Pinpoint the cell where the given text exists, returning its [X, Y] midpoint coordinate. 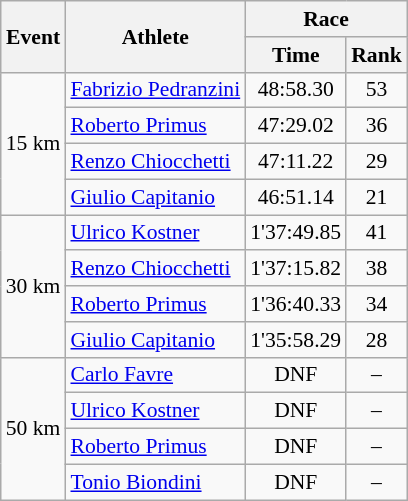
Event [34, 36]
28 [376, 340]
29 [376, 162]
1'36:40.33 [296, 304]
Race [326, 19]
34 [376, 304]
53 [376, 90]
Athlete [155, 36]
1'37:49.85 [296, 233]
36 [376, 126]
Tonio Biondini [155, 482]
Fabrizio Pedranzini [155, 90]
21 [376, 197]
38 [376, 269]
Rank [376, 55]
1'35:58.29 [296, 340]
48:58.30 [296, 90]
50 km [34, 428]
41 [376, 233]
47:11.22 [296, 162]
47:29.02 [296, 126]
30 km [34, 286]
Carlo Favre [155, 375]
46:51.14 [296, 197]
1'37:15.82 [296, 269]
15 km [34, 143]
Time [296, 55]
